Capture the cell that displays the provided text and extract its [X, Y] central coordinate. 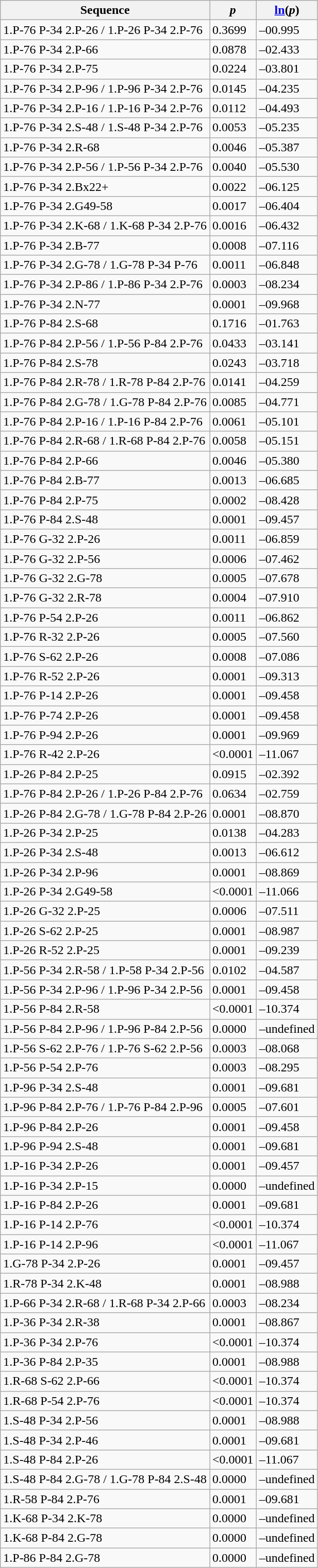
1.P-26 R-52 2.P-25 [105, 950]
1.P-56 P-34 2.R-58 / 1.P-58 P-34 2.P-56 [105, 970]
1.P-16 P-34 2.P-26 [105, 1166]
–05.151 [287, 441]
0.0634 [233, 794]
–08.295 [287, 1068]
0.0433 [233, 343]
1.P-26 P-34 2.P-96 [105, 872]
0.0004 [233, 598]
–05.387 [287, 147]
1.P-56 S-62 2.P-76 / 1.P-76 S-62 2.P-56 [105, 1048]
1.P-26 P-34 2.S-48 [105, 852]
1.P-26 P-84 2.P-25 [105, 774]
p [233, 10]
1.R-58 P-84 2.P-76 [105, 1499]
1.P-96 P-84 2.P-26 [105, 1126]
1.P-16 P-34 2.P-15 [105, 1185]
1.P-26 P-34 2.G49-58 [105, 892]
1.P-76 P-84 2.P-66 [105, 461]
1.P-76 P-34 2.N-77 [105, 304]
1.P-16 P-14 2.P-96 [105, 1244]
–03.801 [287, 69]
1.P-76 P-14 2.P-26 [105, 696]
1.G-78 P-34 2.P-26 [105, 1264]
1.P-76 R-42 2.P-26 [105, 754]
1.P-76 R-52 2.P-26 [105, 676]
Sequence [105, 10]
0.0061 [233, 421]
–07.511 [287, 911]
0.0085 [233, 402]
1.P-96 P-84 2.P-76 / 1.P-76 P-84 2.P-96 [105, 1107]
0.0141 [233, 382]
0.0058 [233, 441]
1.P-76 P-34 2.P-16 / 1.P-16 P-34 2.P-76 [105, 108]
1.P-76 P-34 2.Bx22+ [105, 186]
–11.066 [287, 892]
–08.987 [287, 931]
1.P-76 G-32 2.P-56 [105, 558]
–02.433 [287, 49]
1.P-36 P-34 2.P-76 [105, 1342]
1.P-76 P-84 2.G-78 / 1.G-78 P-84 2.P-76 [105, 402]
1.P-76 P-84 2.R-78 / 1.R-78 P-84 2.P-76 [105, 382]
0.0243 [233, 363]
–07.910 [287, 598]
1.P-96 P-34 2.S-48 [105, 1087]
–04.235 [287, 89]
1.P-96 P-94 2.S-48 [105, 1146]
ln(p) [287, 10]
1.P-36 P-84 2.P-35 [105, 1362]
–09.313 [287, 676]
1.R-78 P-34 2.K-48 [105, 1283]
–00.995 [287, 30]
1.P-76 P-84 2.R-68 / 1.R-68 P-84 2.P-76 [105, 441]
–06.685 [287, 480]
–08.870 [287, 813]
–04.587 [287, 970]
1.P-76 P-34 2.G-78 / 1.G-78 P-34 P-76 [105, 265]
1.P-36 P-34 2.R-38 [105, 1323]
1.P-76 P-84 2.P-16 / 1.P-16 P-84 2.P-76 [105, 421]
1.P-76 G-32 2.P-26 [105, 539]
0.1716 [233, 324]
1.P-26 P-84 2.G-78 / 1.G-78 P-84 2.P-26 [105, 813]
1.P-76 G-32 2.R-78 [105, 598]
1.P-76 P-34 2.P-66 [105, 49]
1.P-76 P-34 2.S-48 / 1.S-48 P-34 2.P-76 [105, 128]
1.P-76 P-84 2.P-56 / 1.P-56 P-84 2.P-76 [105, 343]
0.0053 [233, 128]
–07.462 [287, 558]
1.P-76 P-84 2.S-48 [105, 519]
1.S-48 P-34 2.P-56 [105, 1420]
–08.428 [287, 500]
–06.432 [287, 225]
–07.560 [287, 637]
–01.763 [287, 324]
0.0878 [233, 49]
1.P-26 S-62 2.P-25 [105, 931]
1.S-48 P-34 2.P-46 [105, 1440]
1.R-68 P-54 2.P-76 [105, 1401]
1.P-76 P-34 2.B-77 [105, 245]
1.K-68 P-84 2.G-78 [105, 1538]
1.S-48 P-84 2.G-78 / 1.G-78 P-84 2.S-48 [105, 1479]
1.P-76 P-74 2.P-26 [105, 715]
0.0017 [233, 206]
–05.380 [287, 461]
1.P-76 S-62 2.P-26 [105, 657]
–06.612 [287, 852]
1.P-16 P-14 2.P-76 [105, 1225]
1.P-86 P-84 2.G-78 [105, 1558]
–03.141 [287, 343]
1.P-76 P-54 2.P-26 [105, 618]
–07.601 [287, 1107]
0.0112 [233, 108]
0.0224 [233, 69]
–02.392 [287, 774]
1.P-56 P-54 2.P-76 [105, 1068]
–05.530 [287, 167]
–03.718 [287, 363]
0.0002 [233, 500]
–06.404 [287, 206]
1.P-76 G-32 2.G-78 [105, 578]
–04.283 [287, 833]
0.0016 [233, 225]
–09.968 [287, 304]
–06.859 [287, 539]
–09.239 [287, 950]
–08.869 [287, 872]
–04.493 [287, 108]
1.P-26 G-32 2.P-25 [105, 911]
–07.116 [287, 245]
1.P-56 P-84 2.R-58 [105, 1009]
0.0145 [233, 89]
–04.259 [287, 382]
1.P-56 P-84 2.P-96 / 1.P-96 P-84 2.P-56 [105, 1029]
1.P-76 P-34 2.P-56 / 1.P-56 P-34 2.P-76 [105, 167]
–02.759 [287, 794]
–05.101 [287, 421]
1.P-76 P-34 2.R-68 [105, 147]
1.S-48 P-84 2.P-26 [105, 1459]
1.P-76 P-94 2.P-26 [105, 735]
0.0138 [233, 833]
1.P-76 P-34 2.P-75 [105, 69]
–06.848 [287, 265]
1.P-76 P-84 2.B-77 [105, 480]
1.R-68 S-62 2.P-66 [105, 1381]
0.0040 [233, 167]
–06.125 [287, 186]
–07.086 [287, 657]
–08.867 [287, 1323]
1.P-76 P-84 2.P-26 / 1.P-26 P-84 2.P-76 [105, 794]
1.P-26 P-34 2.P-25 [105, 833]
1.P-56 P-34 2.P-96 / 1.P-96 P-34 2.P-56 [105, 990]
–07.678 [287, 578]
0.3699 [233, 30]
1.P-76 P-34 2.P-26 / 1.P-26 P-34 2.P-76 [105, 30]
1.K-68 P-34 2.K-78 [105, 1519]
–08.068 [287, 1048]
1.P-66 P-34 2.R-68 / 1.R-68 P-34 2.P-66 [105, 1303]
–05.235 [287, 128]
–04.771 [287, 402]
1.P-76 P-84 2.S-68 [105, 324]
1.P-76 P-34 2.G49-58 [105, 206]
1.P-76 P-34 2.K-68 / 1.K-68 P-34 2.P-76 [105, 225]
1.P-76 R-32 2.P-26 [105, 637]
1.P-76 P-84 2.S-78 [105, 363]
0.0022 [233, 186]
1.P-16 P-84 2.P-26 [105, 1205]
–09.969 [287, 735]
0.0915 [233, 774]
1.P-76 P-34 2.P-86 / 1.P-86 P-34 2.P-76 [105, 285]
–06.862 [287, 618]
0.0102 [233, 970]
1.P-76 P-84 2.P-75 [105, 500]
1.P-76 P-34 2.P-96 / 1.P-96 P-34 2.P-76 [105, 89]
